Scan for the cell matching the given text and deliver its (X, Y) coordinate at center. 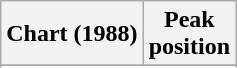
Peak position (189, 34)
Chart (1988) (72, 34)
